Return the (x, y) coordinate for the center point of the cell that contains the specified text.  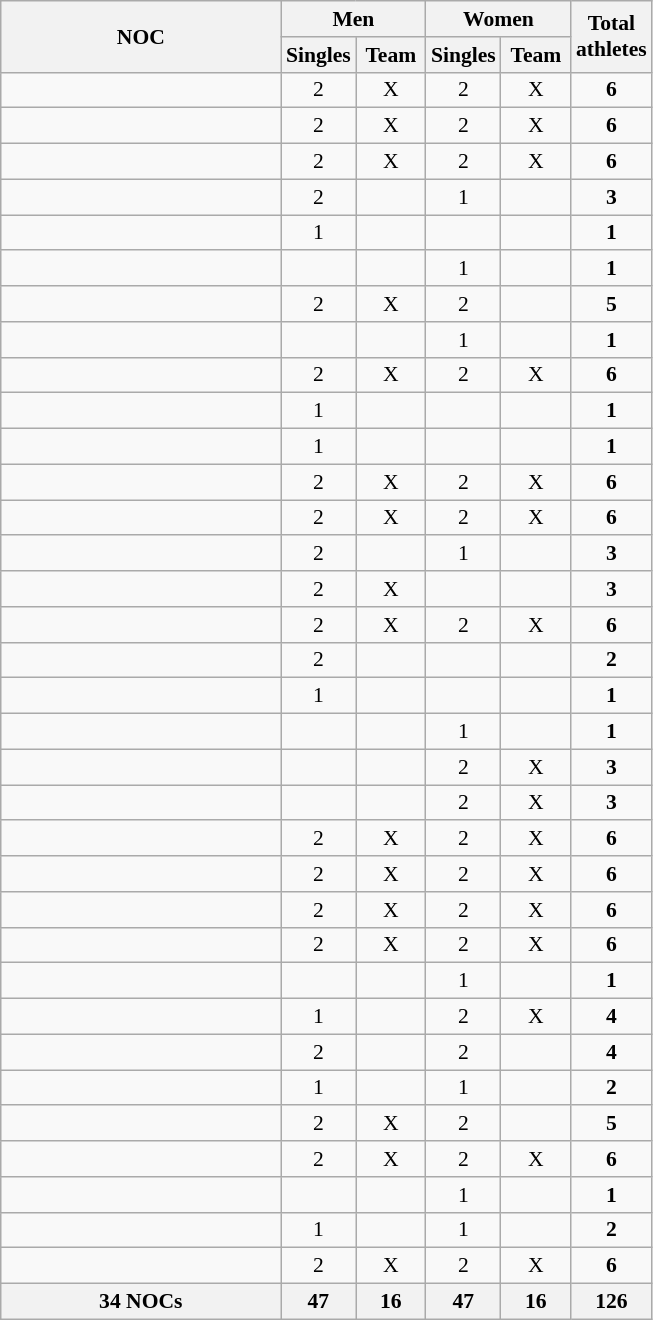
126 (612, 1302)
Totalathletes (612, 36)
34 NOCs (141, 1302)
NOC (141, 36)
Women (498, 19)
Men (354, 19)
